Search for the cell housing the specified text and yield its (X, Y) center coordinate. 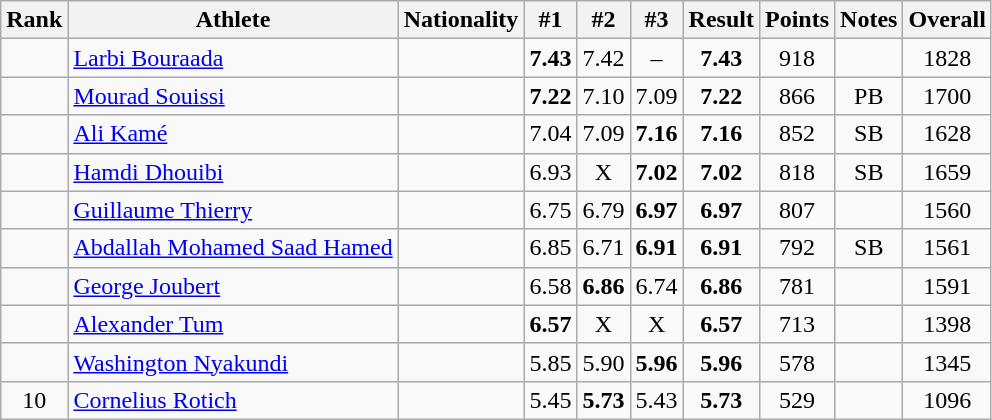
Alexander Tum (233, 324)
1096 (947, 400)
Larbi Bouraada (233, 58)
6.71 (604, 248)
818 (796, 172)
713 (796, 324)
Overall (947, 20)
6.74 (656, 286)
529 (796, 400)
6.85 (550, 248)
578 (796, 362)
852 (796, 134)
Notes (869, 20)
918 (796, 58)
10 (34, 400)
#1 (550, 20)
Points (796, 20)
Washington Nyakundi (233, 362)
Nationality (461, 20)
PB (869, 96)
Result (721, 20)
1591 (947, 286)
5.85 (550, 362)
1828 (947, 58)
792 (796, 248)
7.04 (550, 134)
George Joubert (233, 286)
Athlete (233, 20)
1561 (947, 248)
1560 (947, 210)
6.75 (550, 210)
– (656, 58)
866 (796, 96)
807 (796, 210)
5.45 (550, 400)
Abdallah Mohamed Saad Hamed (233, 248)
1398 (947, 324)
Hamdi Dhouibi (233, 172)
1700 (947, 96)
Ali Kamé (233, 134)
6.79 (604, 210)
5.90 (604, 362)
1628 (947, 134)
7.10 (604, 96)
6.93 (550, 172)
1345 (947, 362)
781 (796, 286)
5.43 (656, 400)
Mourad Souissi (233, 96)
Rank (34, 20)
Guillaume Thierry (233, 210)
7.42 (604, 58)
1659 (947, 172)
#3 (656, 20)
Cornelius Rotich (233, 400)
#2 (604, 20)
6.58 (550, 286)
